Scan for the cell matching the given text and deliver its (x, y) coordinate at center. 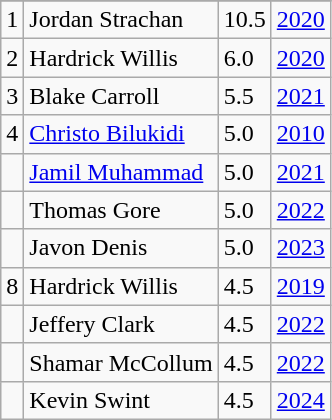
Shamar McCollum (121, 362)
3 (12, 96)
Javon Denis (121, 248)
2019 (300, 286)
Blake Carroll (121, 96)
10.5 (244, 20)
5.5 (244, 96)
2010 (300, 134)
1 (12, 20)
Jeffery Clark (121, 324)
Kevin Swint (121, 400)
2023 (300, 248)
6.0 (244, 58)
2 (12, 58)
Christo Bilukidi (121, 134)
8 (12, 286)
Jamil Muhammad (121, 172)
Jordan Strachan (121, 20)
Thomas Gore (121, 210)
2024 (300, 400)
4 (12, 134)
